Search for the cell housing the specified text and yield its (x, y) center coordinate. 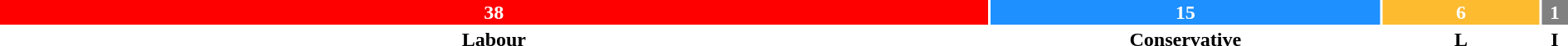
38 (494, 12)
6 (1461, 12)
15 (1186, 12)
1 (1555, 12)
